Return [X, Y] of the center of cell containing provided text 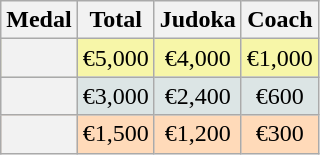
Total [116, 20]
€3,000 [116, 96]
€4,000 [198, 58]
€1,500 [116, 134]
€300 [280, 134]
€1,200 [198, 134]
Medal [39, 20]
Coach [280, 20]
€1,000 [280, 58]
Judoka [198, 20]
€600 [280, 96]
€2,400 [198, 96]
€5,000 [116, 58]
